Provide the (x, y) coordinate of the cell's center where the given text is located.  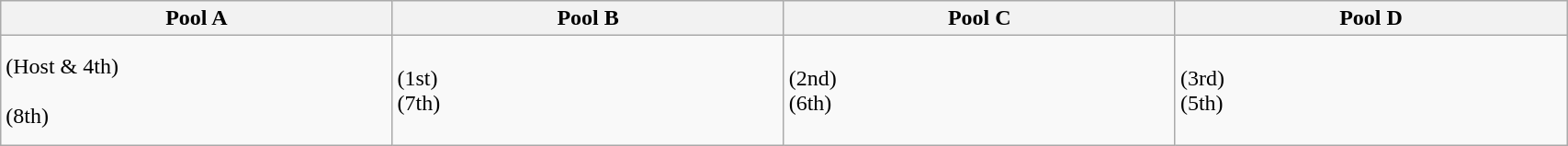
Pool B (588, 18)
Pool C (979, 18)
Pool D (1371, 18)
(3rd) (5th) (1371, 90)
(1st) (7th) (588, 90)
(Host & 4th) (8th) (197, 90)
(2nd) (6th) (979, 90)
Pool A (197, 18)
